Pinpoint the cell where the given text exists, returning its (x, y) midpoint coordinate. 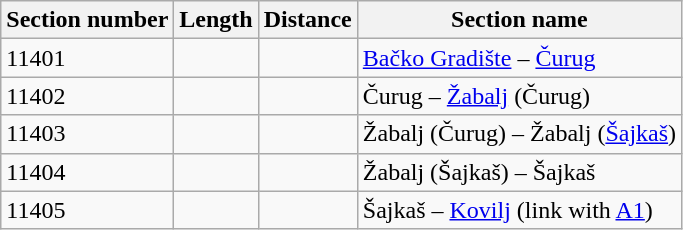
Length (216, 20)
Bačko Gradište – Čurug (519, 58)
Šajkaš – Kovilj (link with A1) (519, 210)
11401 (88, 58)
Section name (519, 20)
11402 (88, 96)
Section number (88, 20)
11405 (88, 210)
Distance (308, 20)
Čurug – Žabalj (Čurug) (519, 96)
Žabalj (Šajkaš) – Šajkaš (519, 172)
11404 (88, 172)
Žabalj (Čurug) – Žabalj (Šajkaš) (519, 134)
11403 (88, 134)
